Provide the (X, Y) coordinate of the cell's center where the given text is located.  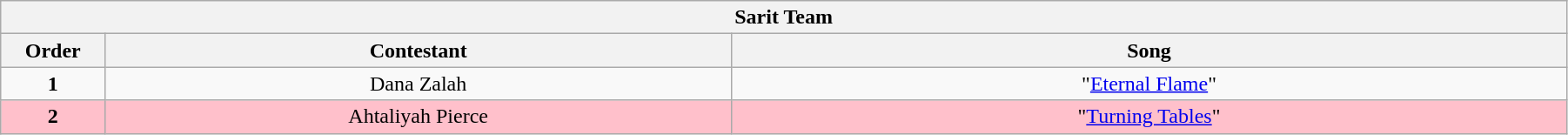
Ahtaliyah Pierce (419, 117)
Dana Zalah (419, 84)
"Eternal Flame" (1149, 84)
1 (53, 84)
Contestant (419, 51)
Song (1149, 51)
2 (53, 117)
"Turning Tables" (1149, 117)
Order (53, 51)
Sarit Team (784, 17)
